Capture the cell that displays the provided text and extract its [x, y] central coordinate. 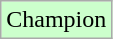
Champion [56, 20]
